Search for the cell housing the specified text and yield its (x, y) center coordinate. 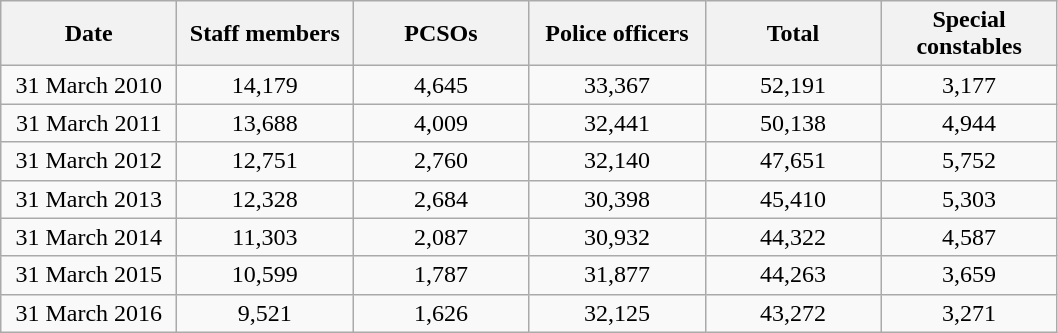
4,944 (969, 123)
4,009 (441, 123)
44,322 (793, 237)
31 March 2011 (89, 123)
3,271 (969, 313)
31 March 2010 (89, 85)
1,626 (441, 313)
50,138 (793, 123)
12,751 (265, 161)
3,659 (969, 275)
31 March 2013 (89, 199)
5,303 (969, 199)
Staff members (265, 34)
33,367 (617, 85)
44,263 (793, 275)
4,587 (969, 237)
9,521 (265, 313)
30,932 (617, 237)
12,328 (265, 199)
31 March 2014 (89, 237)
43,272 (793, 313)
2,760 (441, 161)
3,177 (969, 85)
52,191 (793, 85)
31 March 2016 (89, 313)
4,645 (441, 85)
Police officers (617, 34)
32,441 (617, 123)
45,410 (793, 199)
2,087 (441, 237)
47,651 (793, 161)
32,140 (617, 161)
31 March 2012 (89, 161)
14,179 (265, 85)
PCSOs (441, 34)
Total (793, 34)
31 March 2015 (89, 275)
1,787 (441, 275)
31,877 (617, 275)
32,125 (617, 313)
13,688 (265, 123)
10,599 (265, 275)
5,752 (969, 161)
Special constables (969, 34)
30,398 (617, 199)
11,303 (265, 237)
Date (89, 34)
2,684 (441, 199)
